Provide the (X, Y) coordinate of the cell's center where the given text is located.  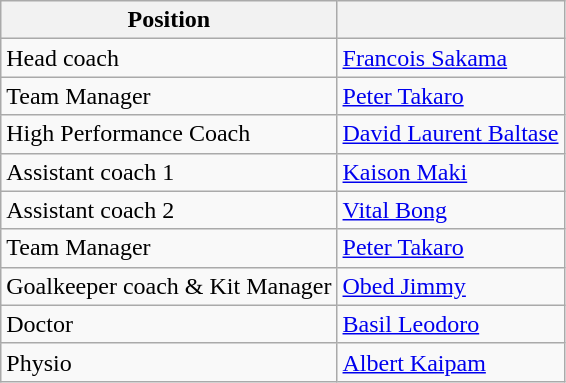
Obed Jimmy (450, 286)
Basil Leodoro (450, 324)
Assistant coach 2 (169, 210)
Doctor (169, 324)
Francois Sakama (450, 58)
Vital Bong (450, 210)
Assistant coach 1 (169, 172)
Kaison Maki (450, 172)
Head coach (169, 58)
Position (169, 20)
High Performance Coach (169, 134)
David Laurent Baltase (450, 134)
Physio (169, 362)
Albert Kaipam (450, 362)
Goalkeeper coach & Kit Manager (169, 286)
